Detect which cell encompasses the target text, then output its [X, Y] center coordinate. 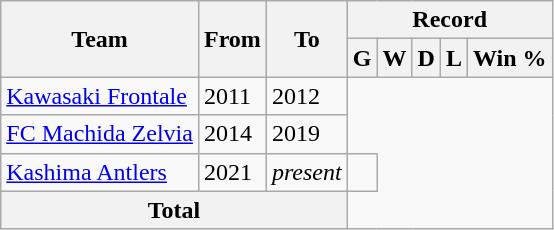
D [426, 58]
W [394, 58]
2012 [306, 96]
To [306, 39]
From [232, 39]
Record [450, 20]
Team [100, 39]
Win % [510, 58]
2019 [306, 134]
present [306, 172]
FC Machida Zelvia [100, 134]
G [362, 58]
2014 [232, 134]
2011 [232, 96]
L [454, 58]
Kashima Antlers [100, 172]
2021 [232, 172]
Kawasaki Frontale [100, 96]
Total [174, 210]
